Return [X, Y] of the center of cell containing provided text 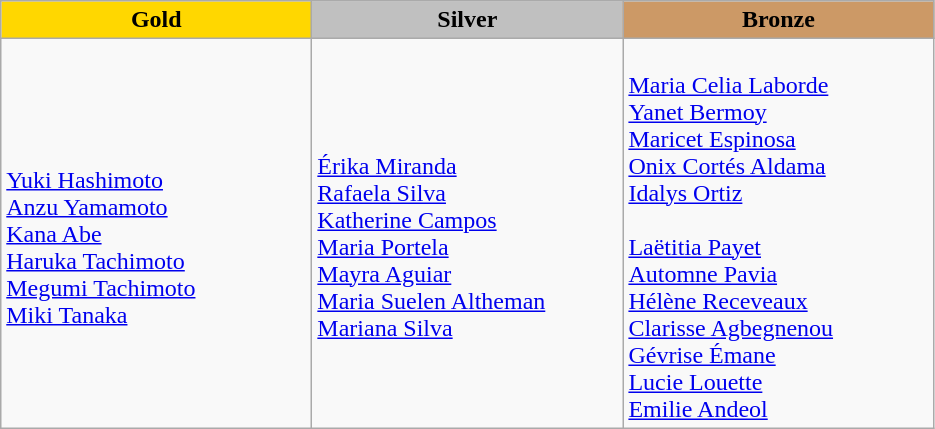
Silver [468, 20]
Érika MirandaRafaela SilvaKatherine CamposMaria PortelaMayra AguiarMaria Suelen AlthemanMariana Silva [468, 234]
Yuki HashimotoAnzu YamamotoKana AbeHaruka TachimotoMegumi TachimotoMiki Tanaka [156, 234]
Bronze [778, 20]
Gold [156, 20]
